Pinpoint the cell where the given text exists, returning its (X, Y) midpoint coordinate. 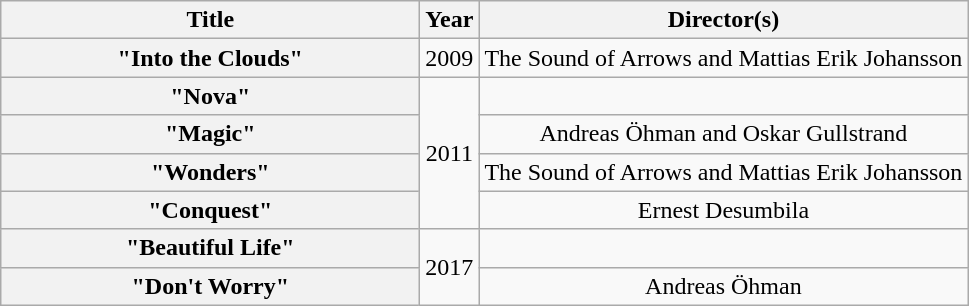
Andreas Öhman and Oskar Gullstrand (724, 134)
"Magic" (210, 134)
"Into the Clouds" (210, 58)
Title (210, 20)
2011 (450, 153)
"Conquest" (210, 210)
"Beautiful Life" (210, 248)
Andreas Öhman (724, 286)
"Don't Worry" (210, 286)
"Nova" (210, 96)
Ernest Desumbila (724, 210)
2017 (450, 267)
"Wonders" (210, 172)
Director(s) (724, 20)
Year (450, 20)
2009 (450, 58)
